Scan for the cell matching the given text and deliver its [x, y] coordinate at center. 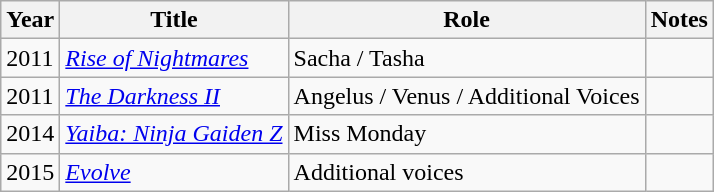
Year [30, 20]
2014 [30, 134]
Rise of Nightmares [174, 58]
Role [466, 20]
2015 [30, 172]
Additional voices [466, 172]
Angelus / Venus / Additional Voices [466, 96]
Evolve [174, 172]
Miss Monday [466, 134]
Notes [679, 20]
Title [174, 20]
Yaiba: Ninja Gaiden Z [174, 134]
The Darkness II [174, 96]
Sacha / Tasha [466, 58]
